Provide the [X, Y] coordinate of the cell's center where the given text is located.  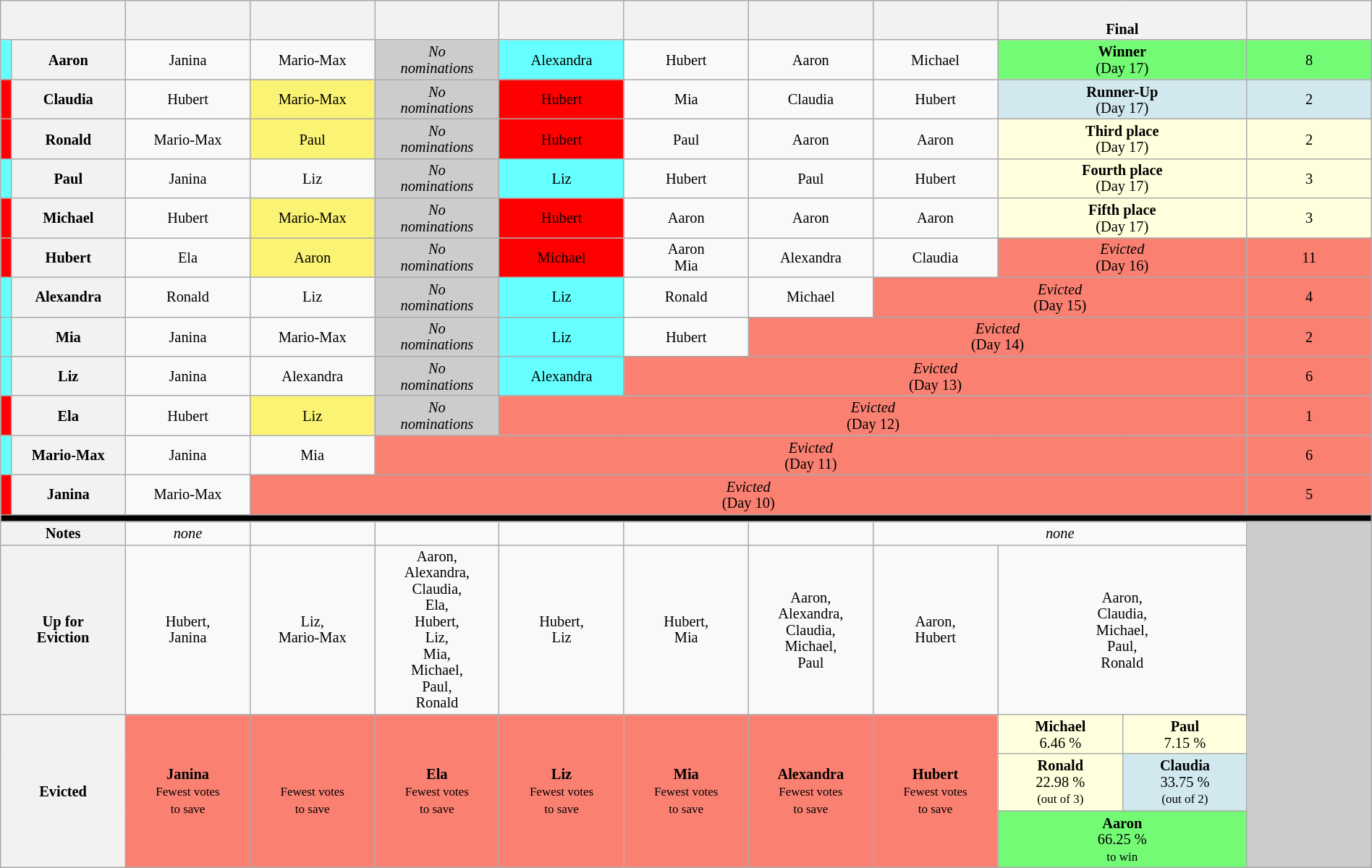
Winner(Day 17) [1122, 59]
JaninaFewest votesto save [187, 791]
Fifth place(Day 17) [1122, 218]
Notes [64, 533]
5 [1309, 495]
ElaFewest votesto save [437, 791]
Evicted(Day 14) [997, 337]
Aaron,Alexandra,Claudia,Ela,Hubert,Liz,Mia,Michael,Paul,Ronald [437, 629]
HubertFewest votesto save [935, 791]
1 [1309, 415]
Evicted [64, 791]
Evicted(Day 10) [748, 495]
Evicted(Day 11) [810, 456]
Michael6.46 % [1061, 733]
Third place(Day 17) [1122, 139]
Aaron66.25 %to win [1122, 839]
AlexandraFewest votesto save [810, 791]
Hubert,Mia [686, 629]
Evicted(Day 15) [1059, 297]
LizFewest votesto save [562, 791]
Up forEviction [64, 629]
Runner-Up(Day 17) [1122, 100]
Hubert,Liz [562, 629]
Evicted(Day 12) [873, 415]
Fewest votesto save [313, 791]
4 [1309, 297]
Paul7.15 % [1185, 733]
Ronald22.98 %(out of 3) [1061, 783]
8 [1309, 59]
Claudia33.75 %(out of 2) [1185, 783]
Fourth place(Day 17) [1122, 178]
MiaFewest votesto save [686, 791]
Aaron,Hubert [935, 629]
AaronMia [686, 258]
Aaron,Alexandra,Claudia,Michael,Paul [810, 629]
Evicted(Day 16) [1122, 258]
Hubert,Janina [187, 629]
Liz,Mario-Max [313, 629]
Evicted(Day 13) [935, 376]
Aaron,Claudia,Michael,Paul,Ronald [1122, 629]
Final [1122, 20]
11 [1309, 258]
